Provide the [X, Y] coordinate of the cell's center where the given text is located.  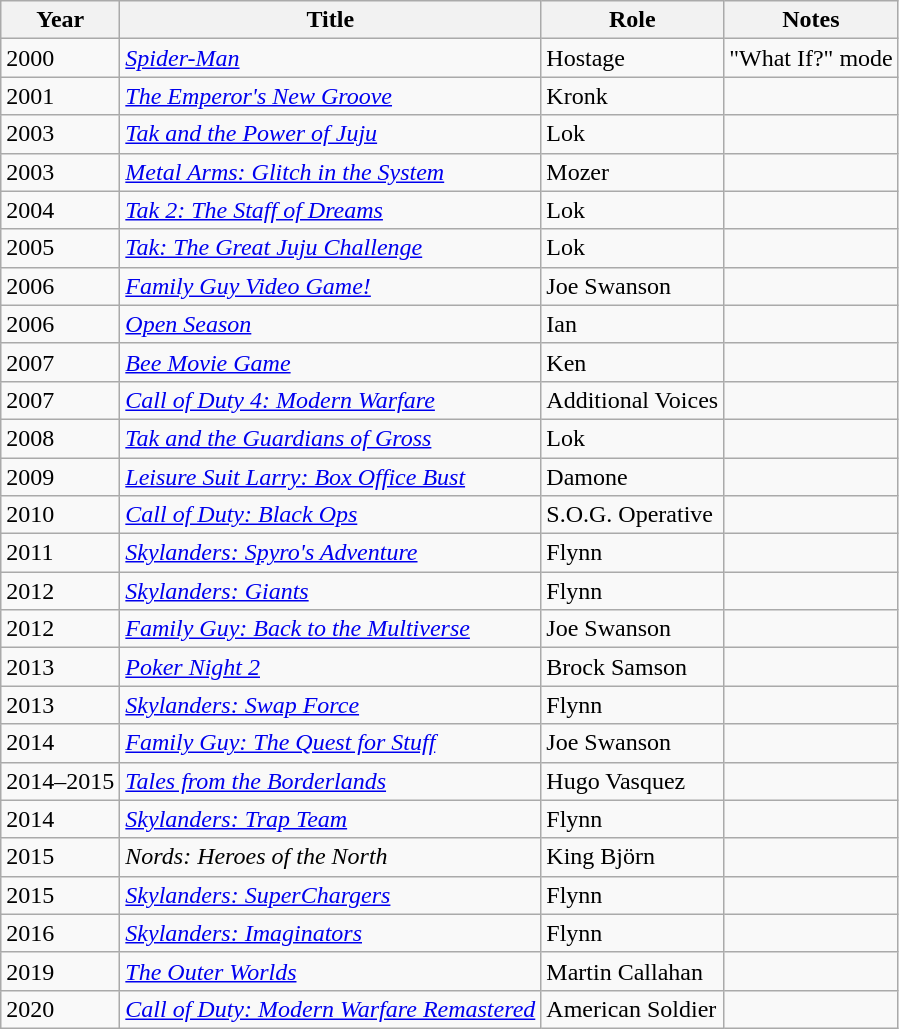
Kronk [632, 96]
2010 [60, 515]
Metal Arms: Glitch in the System [330, 172]
Skylanders: Trap Team [330, 819]
2004 [60, 210]
Call of Duty: Modern Warfare Remastered [330, 1009]
Family Guy: Back to the Multiverse [330, 629]
Nords: Heroes of the North [330, 857]
2005 [60, 248]
2020 [60, 1009]
2011 [60, 553]
Skylanders: Spyro's Adventure [330, 553]
Brock Samson [632, 667]
Open Season [330, 324]
Leisure Suit Larry: Box Office Bust [330, 477]
Skylanders: Swap Force [330, 705]
Family Guy: The Quest for Stuff [330, 743]
"What If?" mode [812, 58]
2008 [60, 438]
2016 [60, 933]
2009 [60, 477]
The Emperor's New Groove [330, 96]
King Björn [632, 857]
Family Guy Video Game! [330, 286]
Tak and the Power of Juju [330, 134]
Tak and the Guardians of Gross [330, 438]
Call of Duty: Black Ops [330, 515]
Skylanders: SuperChargers [330, 895]
Role [632, 20]
S.O.G. Operative [632, 515]
Ian [632, 324]
Hostage [632, 58]
Tak 2: The Staff of Dreams [330, 210]
Call of Duty 4: Modern Warfare [330, 400]
2019 [60, 971]
Notes [812, 20]
Tales from the Borderlands [330, 781]
American Soldier [632, 1009]
The Outer Worlds [330, 971]
Poker Night 2 [330, 667]
Hugo Vasquez [632, 781]
Skylanders: Giants [330, 591]
Tak: The Great Juju Challenge [330, 248]
2014–2015 [60, 781]
Additional Voices [632, 400]
Bee Movie Game [330, 362]
Spider-Man [330, 58]
Year [60, 20]
Ken [632, 362]
Mozer [632, 172]
Skylanders: Imaginators [330, 933]
Title [330, 20]
2001 [60, 96]
Damone [632, 477]
2000 [60, 58]
Martin Callahan [632, 971]
